Extract the [X, Y] coordinate from the center of the cell holding the provided text.  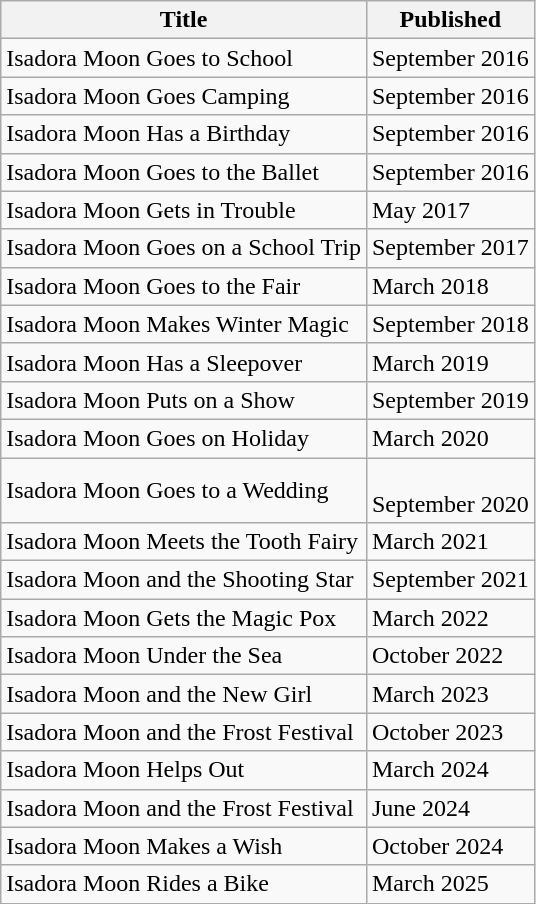
Isadora Moon Has a Birthday [184, 134]
October 2022 [450, 656]
Published [450, 20]
March 2021 [450, 542]
Isadora Moon Goes to a Wedding [184, 490]
Isadora Moon Helps Out [184, 770]
Isadora Moon and the New Girl [184, 694]
Isadora Moon Makes Winter Magic [184, 324]
March 2018 [450, 286]
Isadora Moon Puts on a Show [184, 400]
September 2019 [450, 400]
Isadora Moon and the Shooting Star [184, 580]
October 2023 [450, 732]
Isadora Moon Meets the Tooth Fairy [184, 542]
September 2017 [450, 248]
March 2023 [450, 694]
March 2022 [450, 618]
Isadora Moon Goes to School [184, 58]
October 2024 [450, 846]
Isadora Moon Rides a Bike [184, 884]
September 2018 [450, 324]
Isadora Moon Goes to the Ballet [184, 172]
September 2020 [450, 490]
Isadora Moon Goes on Holiday [184, 438]
Isadora Moon Goes to the Fair [184, 286]
March 2025 [450, 884]
June 2024 [450, 808]
Isadora Moon Goes on a School Trip [184, 248]
March 2020 [450, 438]
Isadora Moon Makes a Wish [184, 846]
Isadora Moon Has a Sleepover [184, 362]
Isadora Moon Gets in Trouble [184, 210]
Isadora Moon Gets the Magic Pox [184, 618]
September 2021 [450, 580]
Isadora Moon Under the Sea [184, 656]
Isadora Moon Goes Camping [184, 96]
March 2019 [450, 362]
Title [184, 20]
March 2024 [450, 770]
May 2017 [450, 210]
